Return the (X, Y) coordinate for the center point of the cell that contains the specified text.  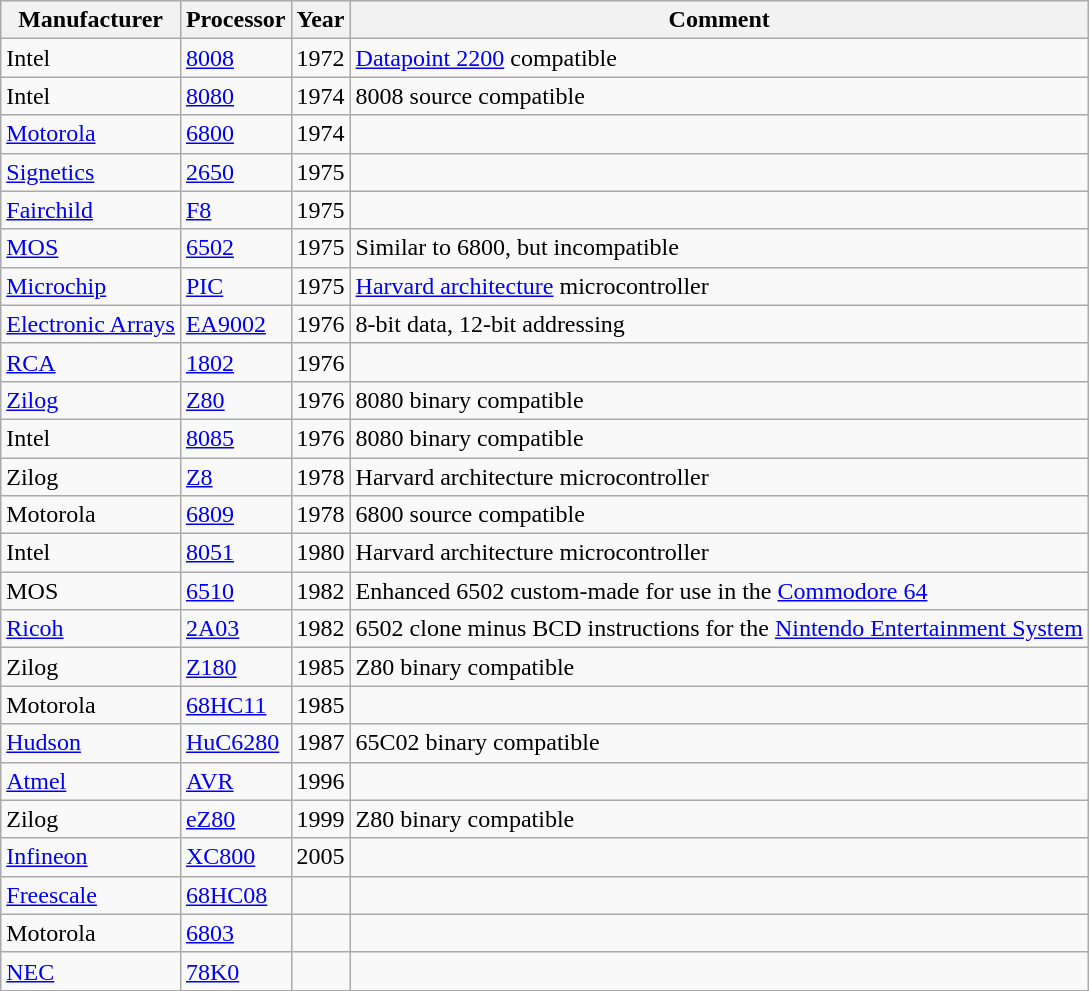
65C02 binary compatible (719, 743)
Z8 (236, 477)
6800 (236, 134)
PIC (236, 286)
Z80 (236, 400)
6510 (236, 591)
Manufacturer (91, 20)
8080 (236, 96)
8085 (236, 438)
F8 (236, 210)
1996 (320, 781)
78K0 (236, 971)
6809 (236, 515)
8-bit data, 12-bit addressing (719, 324)
8051 (236, 553)
Z180 (236, 667)
Year (320, 20)
HuC6280 (236, 743)
Freescale (91, 895)
Infineon (91, 857)
2650 (236, 172)
2A03 (236, 629)
68HC08 (236, 895)
AVR (236, 781)
1987 (320, 743)
2005 (320, 857)
Fairchild (91, 210)
8008 source compatible (719, 96)
Processor (236, 20)
EA9002 (236, 324)
Similar to 6800, but incompatible (719, 248)
eZ80 (236, 819)
Ricoh (91, 629)
Atmel (91, 781)
8008 (236, 58)
XC800 (236, 857)
NEC (91, 971)
Datapoint 2200 compatible (719, 58)
RCA (91, 362)
Signetics (91, 172)
1999 (320, 819)
Microchip (91, 286)
1972 (320, 58)
Comment (719, 20)
Electronic Arrays (91, 324)
68HC11 (236, 705)
6800 source compatible (719, 515)
6502 clone minus BCD instructions for the Nintendo Entertainment System (719, 629)
6803 (236, 933)
Hudson (91, 743)
Enhanced 6502 custom-made for use in the Commodore 64 (719, 591)
1802 (236, 362)
6502 (236, 248)
1980 (320, 553)
